Return (x, y) of the center of cell containing provided text 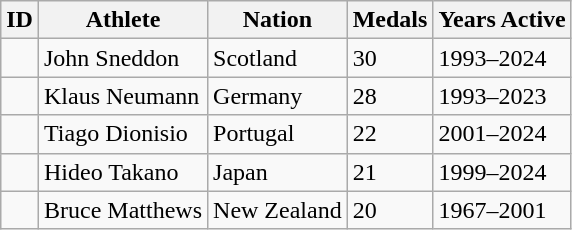
John Sneddon (122, 58)
30 (390, 58)
1999–2024 (502, 172)
Nation (278, 20)
22 (390, 134)
Portugal (278, 134)
Japan (278, 172)
20 (390, 210)
Germany (278, 96)
Klaus Neumann (122, 96)
Athlete (122, 20)
ID (20, 20)
1967–2001 (502, 210)
1993–2024 (502, 58)
21 (390, 172)
Tiago Dionisio (122, 134)
Hideo Takano (122, 172)
1993–2023 (502, 96)
28 (390, 96)
Scotland (278, 58)
2001–2024 (502, 134)
Bruce Matthews (122, 210)
New Zealand (278, 210)
Medals (390, 20)
Years Active (502, 20)
